Detect which cell encompasses the target text, then output its [x, y] center coordinate. 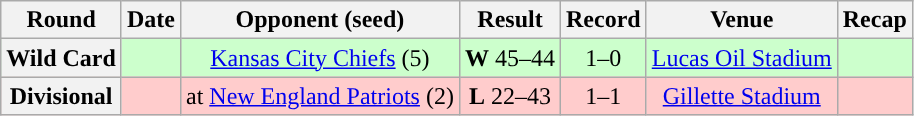
1–0 [604, 58]
Record [604, 20]
Lucas Oil Stadium [742, 58]
W 45–44 [510, 58]
Kansas City Chiefs (5) [320, 58]
Gillette Stadium [742, 96]
1–1 [604, 96]
Wild Card [62, 58]
Opponent (seed) [320, 20]
Result [510, 20]
Venue [742, 20]
Round [62, 20]
Divisional [62, 96]
Recap [874, 20]
Date [150, 20]
L 22–43 [510, 96]
at New England Patriots (2) [320, 96]
